Provide the [x, y] coordinate of the cell's center where the given text is located.  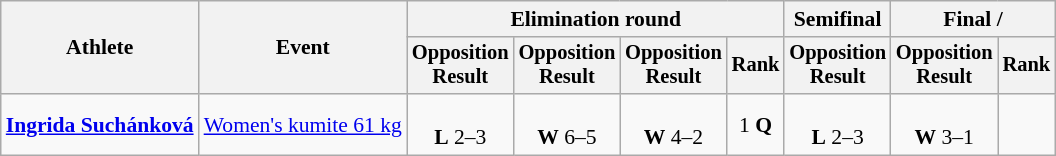
1 Q [756, 124]
Ingrida Suchánková [100, 124]
W 4–2 [674, 124]
Final / [973, 19]
Elimination round [596, 19]
W 6–5 [568, 124]
Event [303, 48]
Women's kumite 61 kg [303, 124]
Athlete [100, 48]
Semifinal [838, 19]
W 3–1 [944, 124]
